Return (x, y) of the center of cell containing provided text 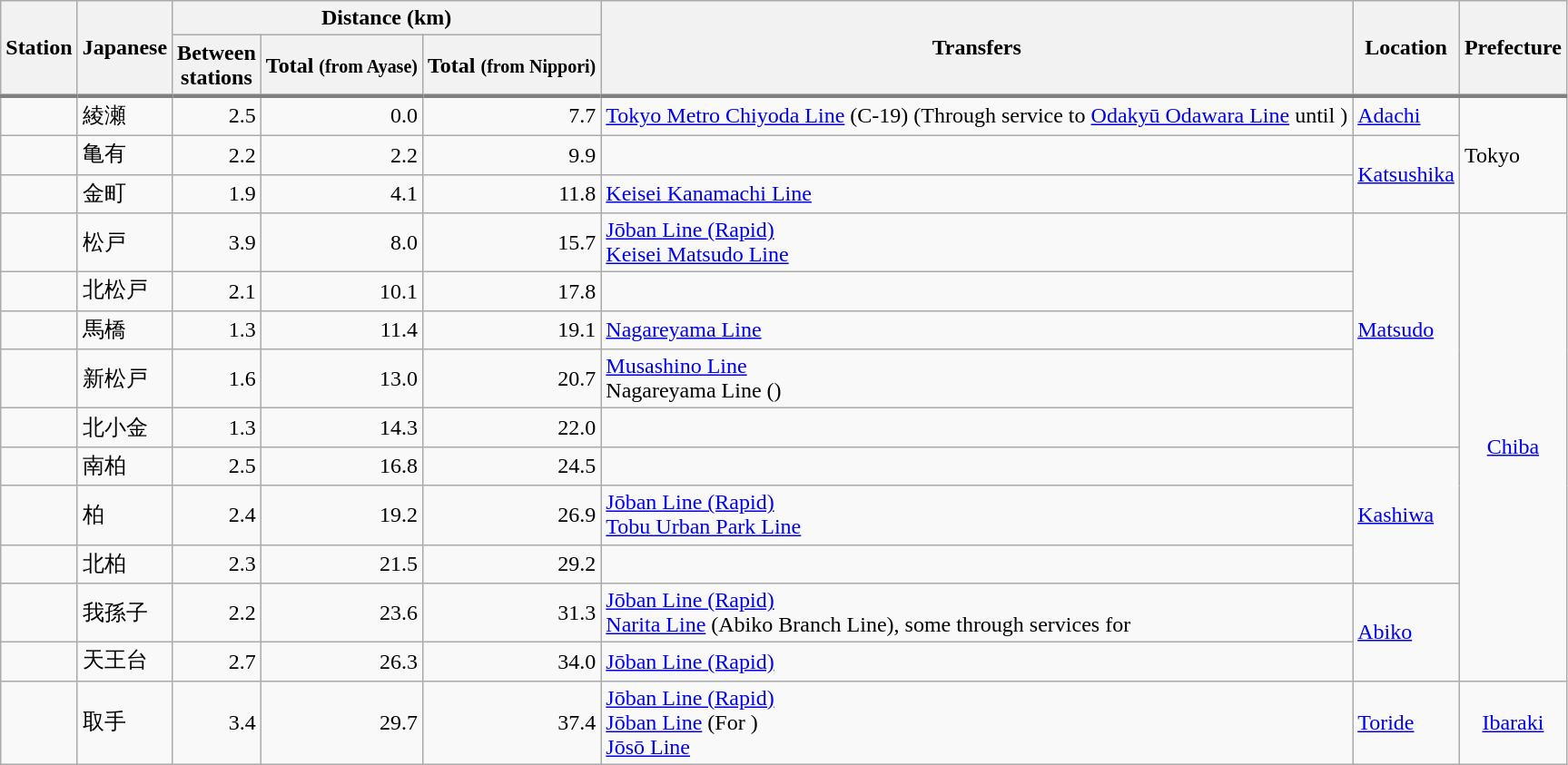
19.1 (511, 330)
Jōban Line (Rapid) Tobu Urban Park Line (977, 515)
29.2 (511, 564)
Ibaraki (1513, 722)
取手 (124, 722)
Katsushika (1406, 174)
20.7 (511, 379)
綾瀬 (124, 115)
Station (39, 49)
南柏 (124, 466)
31.3 (511, 613)
新松戸 (124, 379)
Jōban Line (Rapid) (977, 662)
Jōban Line (Rapid) Jōban Line (For ) Jōsō Line (977, 722)
Transfers (977, 49)
Total (from Nippori) (511, 65)
Abiko (1406, 633)
Total (from Ayase) (341, 65)
Matsudo (1406, 330)
2.7 (217, 662)
北小金 (124, 428)
2.4 (217, 515)
松戸 (124, 243)
34.0 (511, 662)
11.4 (341, 330)
我孫子 (124, 613)
Betweenstations (217, 65)
Chiba (1513, 447)
0.0 (341, 115)
柏 (124, 515)
1.6 (217, 379)
29.7 (341, 722)
7.7 (511, 115)
16.8 (341, 466)
Jōban Line (Rapid) Keisei Matsudo Line (977, 243)
Nagareyama Line (977, 330)
24.5 (511, 466)
23.6 (341, 613)
15.7 (511, 243)
2.1 (217, 292)
金町 (124, 194)
2.3 (217, 564)
Japanese (124, 49)
Keisei Kanamachi Line (977, 194)
21.5 (341, 564)
4.1 (341, 194)
Adachi (1406, 115)
37.4 (511, 722)
14.3 (341, 428)
Jōban Line (Rapid) Narita Line (Abiko Branch Line), some through services for (977, 613)
北松戸 (124, 292)
3.4 (217, 722)
Kashiwa (1406, 515)
Tokyo Metro Chiyoda Line (C-19) (Through service to Odakyū Odawara Line until ) (977, 115)
17.8 (511, 292)
19.2 (341, 515)
26.9 (511, 515)
天王台 (124, 662)
Distance (km) (387, 18)
Location (1406, 49)
馬橋 (124, 330)
Toride (1406, 722)
3.9 (217, 243)
Musashino Line Nagareyama Line () (977, 379)
北柏 (124, 564)
8.0 (341, 243)
1.9 (217, 194)
13.0 (341, 379)
10.1 (341, 292)
22.0 (511, 428)
9.9 (511, 154)
Tokyo (1513, 154)
亀有 (124, 154)
Prefecture (1513, 49)
11.8 (511, 194)
26.3 (341, 662)
